For the text-containing cell, return its midpoint in [x, y] coordinate format. 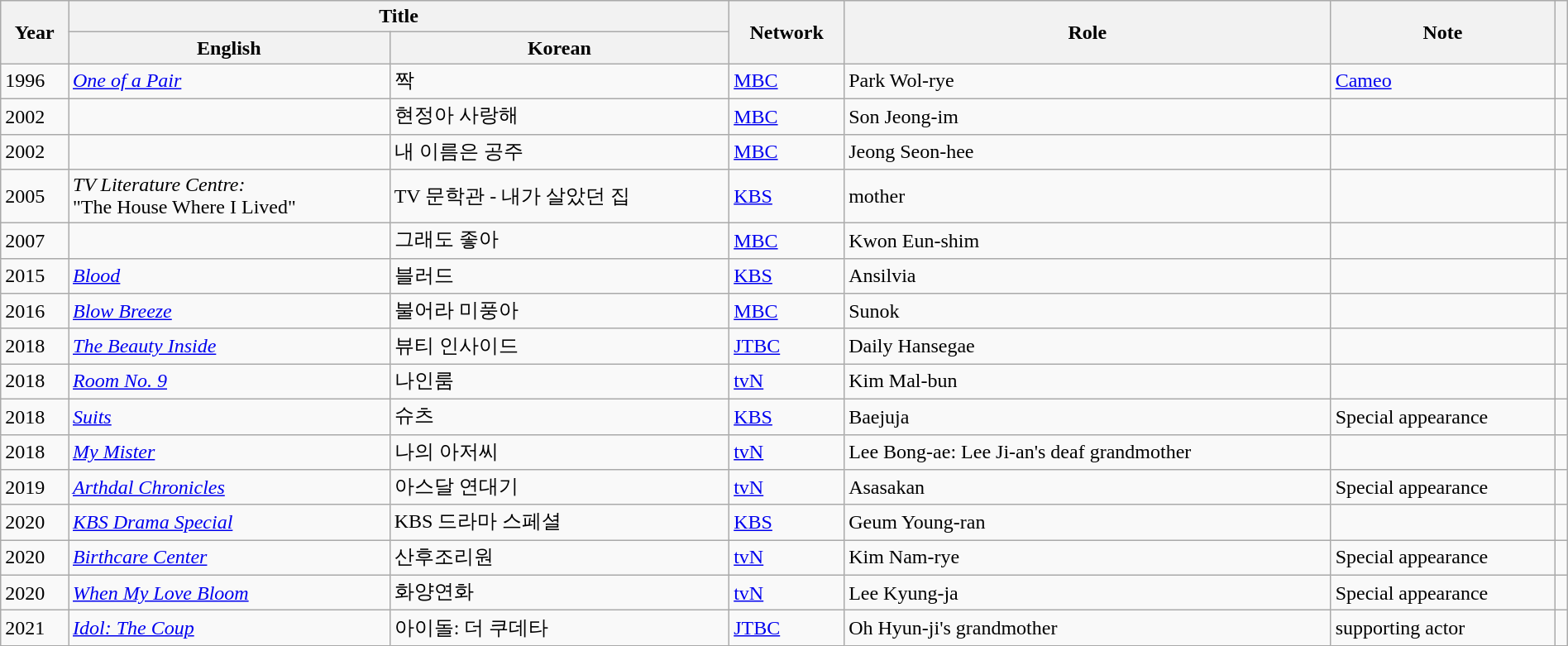
Lee Kyung-ja [1088, 592]
2007 [35, 242]
Idol: The Coup [228, 629]
Asasakan [1088, 488]
Year [35, 32]
Role [1088, 32]
Birthcare Center [228, 557]
One of a Pair [228, 81]
나의 아저씨 [559, 452]
현정아 사랑해 [559, 116]
Network [787, 32]
Korean [559, 48]
KBS 드라마 스페셜 [559, 523]
나인룸 [559, 382]
English [228, 48]
Suits [228, 417]
When My Love Bloom [228, 592]
Kwon Eun-shim [1088, 242]
뷰티 인사이드 [559, 346]
Cameo [1442, 81]
Geum Young-ran [1088, 523]
2021 [35, 629]
Room No. 9 [228, 382]
2019 [35, 488]
슈츠 [559, 417]
아이돌: 더 쿠데타 [559, 629]
Park Wol-rye [1088, 81]
아스달 연대기 [559, 488]
화양연화 [559, 592]
mother [1088, 197]
Son Jeong-im [1088, 116]
2016 [35, 311]
Baejuja [1088, 417]
짝 [559, 81]
Jeong Seon-hee [1088, 152]
Daily Hansegae [1088, 346]
TV Literature Centre:"The House Where I Lived" [228, 197]
Lee Bong-ae: Lee Ji-an's deaf grandmother [1088, 452]
KBS Drama Special [228, 523]
Oh Hyun-ji's grandmother [1088, 629]
Title [399, 17]
2015 [35, 276]
2005 [35, 197]
TV 문학관 - 내가 살았던 집 [559, 197]
Blood [228, 276]
블러드 [559, 276]
Kim Nam-rye [1088, 557]
Note [1442, 32]
산후조리원 [559, 557]
Arthdal Chronicles [228, 488]
Blow Breeze [228, 311]
내 이름은 공주 [559, 152]
Ansilvia [1088, 276]
My Mister [228, 452]
The Beauty Inside [228, 346]
Sunok [1088, 311]
1996 [35, 81]
그래도 좋아 [559, 242]
supporting actor [1442, 629]
불어라 미풍아 [559, 311]
Kim Mal-bun [1088, 382]
